Extract the (X, Y) coordinate from the center of the cell holding the provided text.  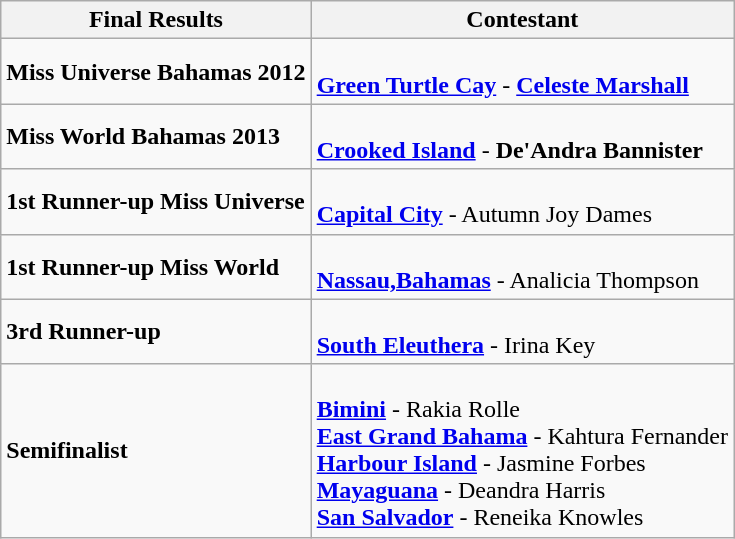
1st Runner-up Miss World (156, 266)
Miss World Bahamas 2013 (156, 136)
Final Results (156, 20)
Contestant (522, 20)
1st Runner-up Miss Universe (156, 202)
Capital City - Autumn Joy Dames (522, 202)
3rd Runner-up (156, 332)
Bimini - Rakia Rolle East Grand Bahama - Kahtura Fernander Harbour Island - Jasmine Forbes Mayaguana - Deandra Harris San Salvador - Reneika Knowles (522, 450)
South Eleuthera - Irina Key (522, 332)
Green Turtle Cay - Celeste Marshall (522, 72)
Semifinalist (156, 450)
Nassau,Bahamas - Analicia Thompson (522, 266)
Miss Universe Bahamas 2012 (156, 72)
Crooked Island - De'Andra Bannister (522, 136)
